From the cell containing the given text, extract its center point as [x, y] coordinate. 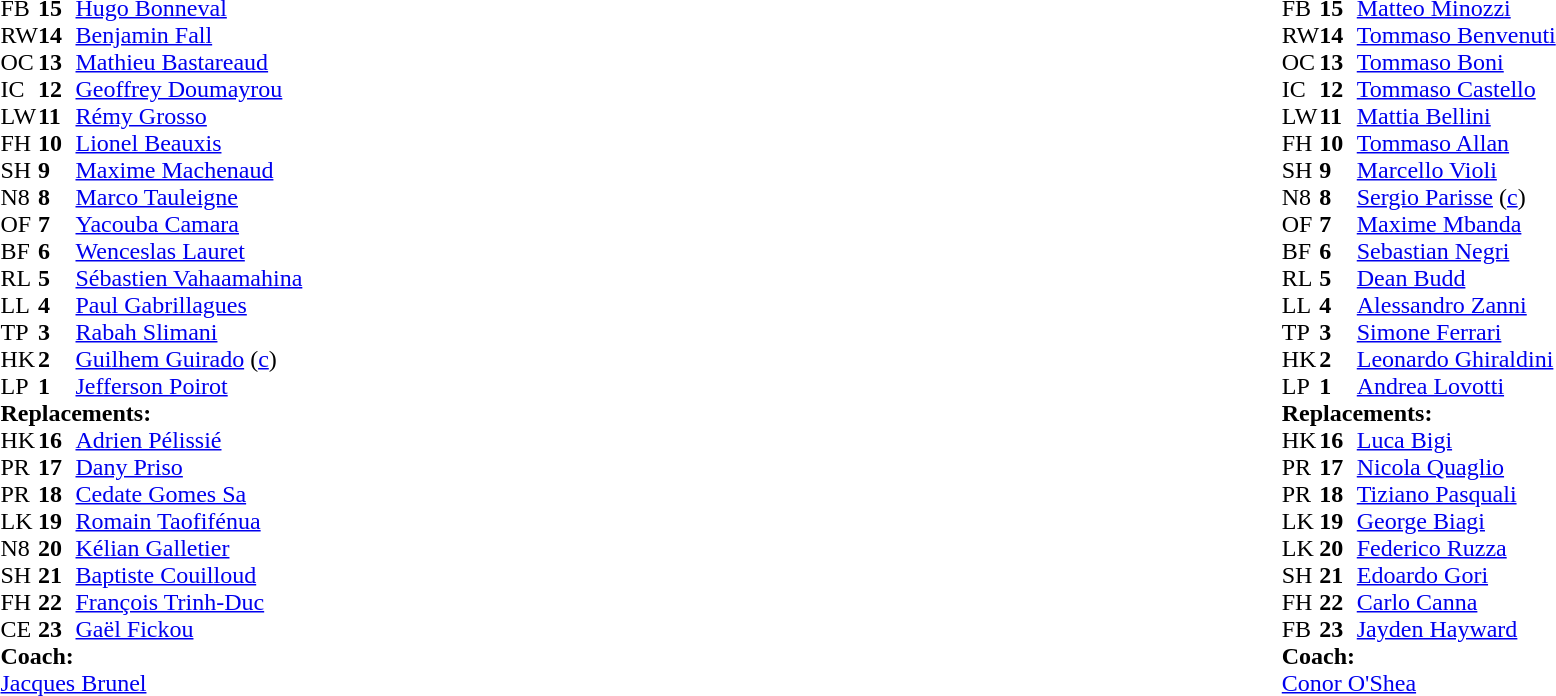
Maxime Mbanda [1456, 224]
Mathieu Bastareaud [190, 62]
Dean Budd [1456, 278]
Simone Ferrari [1456, 332]
Gaël Fickou [190, 630]
Tommaso Boni [1456, 62]
Dany Priso [190, 468]
Romain Taofifénua [190, 522]
Geoffrey Doumayrou [190, 90]
Alessandro Zanni [1456, 306]
Guilhem Guirado (c) [190, 360]
Wenceslas Lauret [190, 252]
Leonardo Ghiraldini [1456, 360]
CE [19, 630]
Yacouba Camara [190, 224]
Sergio Parisse (c) [1456, 198]
George Biagi [1456, 522]
Benjamin Fall [190, 36]
Andrea Lovotti [1456, 386]
François Trinh-Duc [190, 602]
Luca Bigi [1456, 440]
Jayden Hayward [1456, 630]
Baptiste Couilloud [190, 576]
Paul Gabrillagues [190, 306]
Rémy Grosso [190, 116]
Federico Ruzza [1456, 548]
Edoardo Gori [1456, 576]
Kélian Galletier [190, 548]
Marco Tauleigne [190, 198]
Sebastian Negri [1456, 252]
Adrien Pélissié [190, 440]
Nicola Quaglio [1456, 468]
Tommaso Allan [1456, 144]
Cedate Gomes Sa [190, 494]
Rabah Slimani [190, 332]
Jefferson Poirot [190, 386]
Sébastien Vahaamahina [190, 278]
Tiziano Pasquali [1456, 494]
Mattia Bellini [1456, 116]
Lionel Beauxis [190, 144]
Carlo Canna [1456, 602]
Tommaso Castello [1456, 90]
FB [1301, 630]
Maxime Machenaud [190, 170]
Marcello Violi [1456, 170]
Tommaso Benvenuti [1456, 36]
